Determine the [X, Y] coordinate at the center of the cell enclosing the given text.  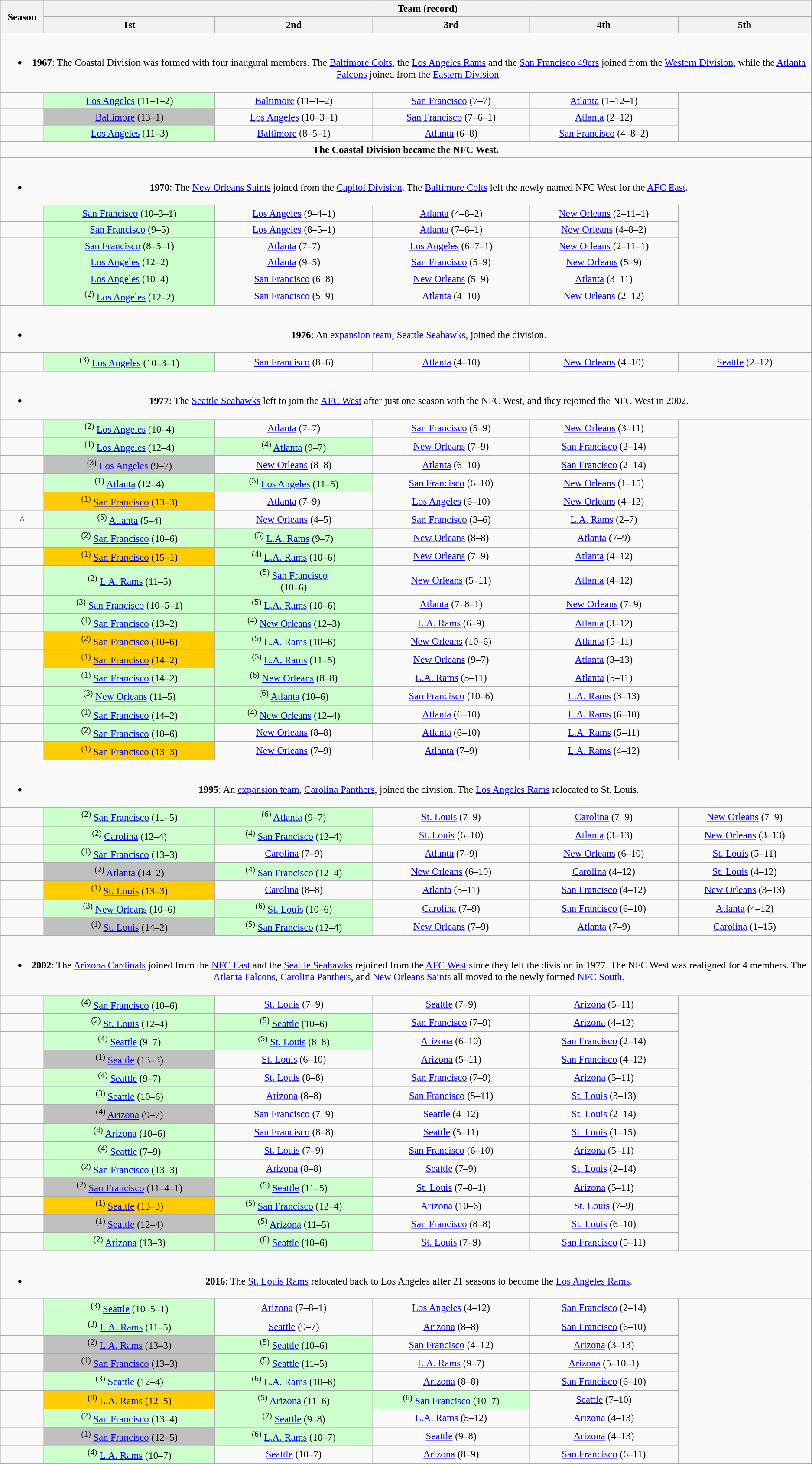
(1) San Francisco (13–2) [129, 623]
5th [744, 25]
Seattle (5–11) [451, 1132]
(5) St. Louis (8–8) [294, 1041]
Los Angeles (11–1–2) [129, 101]
^ [23, 519]
Baltimore (8–5–1) [294, 133]
(6) Seattle (10–6) [294, 1242]
L.A. Rams (5–12) [451, 1418]
San Francisco (7–7) [451, 101]
3rd [451, 25]
Los Angeles (6–10) [451, 501]
(3) Los Angeles (9–7) [129, 465]
San Francisco (7–6–1) [451, 117]
L.A. Rams (4–12) [604, 751]
Los Angeles (9–4–1) [294, 214]
Los Angeles (11–3) [129, 133]
(3) New Orleans (10–6) [129, 908]
Arizona (10–6) [451, 1206]
(6) St. Louis (10–6) [294, 908]
New Orleans (1–15) [604, 483]
Carolina (1–15) [744, 926]
(4) L.A. Rams (10–6) [294, 556]
2nd [294, 25]
L.A. Rams (6–10) [604, 714]
L.A. Rams (2–7) [604, 519]
New Orleans (5–11) [451, 580]
New Orleans (9–7) [451, 659]
Seattle (2–12) [744, 362]
(1) San Francisco (15–1) [129, 556]
Atlanta (7–8–1) [451, 604]
(4) Seattle (7–9) [129, 1151]
Atlanta (2–12) [604, 117]
The Coastal Division became the NFC West. [406, 150]
(7) Seattle (9–8) [294, 1418]
(4) Atlanta (9–7) [294, 447]
(1) Atlanta (12–4) [129, 483]
Los Angeles (6–7–1) [451, 246]
Seattle (7–10) [604, 1399]
(2) St. Louis (12–4) [129, 1023]
San Francisco (10–6) [451, 696]
Atlanta (1–12–1) [604, 101]
(2) Los Angeles (10–4) [129, 428]
(6) Atlanta (9–7) [294, 817]
(4) New Orleans (12–4) [294, 714]
(5) Los Angeles (11–5) [294, 483]
San Francisco (6–8) [294, 279]
San Francisco (6–11) [604, 1454]
(4) L.A. Rams (10–7) [129, 1454]
Season [23, 16]
L.A. Rams (3–13) [604, 696]
(2) San Francisco (11–4–1) [129, 1187]
Seattle (9–7) [294, 1326]
(2) L.A. Rams (13–3) [129, 1345]
(1) St. Louis (14–2) [129, 926]
San Francisco (10–3–1) [129, 214]
(3) Seattle (10–6) [129, 1096]
(5) L.A. Rams (11–5) [294, 659]
Los Angeles (10–3–1) [294, 117]
New Orleans (10–6) [451, 641]
(3) L.A. Rams (11–5) [129, 1326]
San Francisco (8–6) [294, 362]
(2) Los Angeles (12–2) [129, 296]
New Orleans (4–10) [604, 362]
Seattle (4–12) [451, 1114]
(5) Arizona (11–6) [294, 1399]
(2) Arizona (13–3) [129, 1242]
Atlanta (6–8) [451, 133]
1970: The New Orleans Saints joined from the Capitol Division. The Baltimore Colts left the newly named NFC West for the AFC East. [406, 182]
(1) Los Angeles (12–4) [129, 447]
4th [604, 25]
(6) New Orleans (8–8) [294, 678]
Seattle (9–8) [451, 1436]
(6) Atlanta (10–6) [294, 696]
(1) Seattle (12–4) [129, 1224]
1st [129, 25]
Arizona (6–10) [451, 1041]
Arizona (3–13) [604, 1345]
Seattle (10–7) [294, 1454]
San Francisco (9–5) [129, 230]
Atlanta (7–6–1) [451, 230]
San Francisco (8–5–1) [129, 246]
Team (record) [427, 9]
St. Louis (1–15) [604, 1132]
(2) San Francisco (11–5) [129, 817]
(3) Seattle (10–5–1) [129, 1308]
(3) Seattle (12–4) [129, 1381]
St. Louis (8–8) [294, 1077]
1976: An expansion team, Seattle Seahawks, joined the division. [406, 329]
St. Louis (7–8–1) [451, 1187]
(5) Atlanta (5–4) [129, 519]
Atlanta (9–5) [294, 263]
L.A. Rams (6–9) [451, 623]
(6) L.A. Rams (10–7) [294, 1436]
Arizona (7–8–1) [294, 1308]
(4) San Francisco (10–6) [129, 1004]
2016: The St. Louis Rams relocated back to Los Angeles after 21 seasons to become the Los Angeles Rams. [406, 1275]
Los Angeles (4–12) [451, 1308]
1995: An expansion team, Carolina Panthers, joined the division. The Los Angeles Rams relocated to St. Louis. [406, 784]
(3) New Orleans (11–5) [129, 696]
Atlanta (3–12) [604, 623]
(5) San Francisco(10–6) [294, 580]
New Orleans (4–8–2) [604, 230]
St. Louis (4–12) [744, 872]
(1) San Francisco (12–5) [129, 1436]
Arizona (8–9) [451, 1454]
(3) Los Angeles (10–3–1) [129, 362]
Los Angeles (8–5–1) [294, 230]
New Orleans (2–12) [604, 296]
(2) San Francisco (13–3) [129, 1169]
(2) San Francisco (13–4) [129, 1418]
Atlanta (4–8–2) [451, 214]
Atlanta (3–11) [604, 279]
Baltimore (11–1–2) [294, 101]
New Orleans (4–12) [604, 501]
(6) San Francisco (10–7) [451, 1399]
(1) St. Louis (13–3) [129, 890]
(3) San Francisco (10–5–1) [129, 604]
(4) Arizona (9–7) [129, 1114]
(2) Atlanta (14–2) [129, 872]
(6) L.A. Rams (10–6) [294, 1381]
New Orleans (3–11) [604, 428]
1977: The Seattle Seahawks left to join the AFC West after just one season with the NFC West, and they rejoined the NFC West in 2002. [406, 395]
Carolina (8–8) [294, 890]
(4) Arizona (10–6) [129, 1132]
(4) New Orleans (12–3) [294, 623]
(2) Carolina (12–4) [129, 835]
Los Angeles (12–2) [129, 263]
L.A. Rams (9–7) [451, 1363]
San Francisco (4–8–2) [604, 133]
St. Louis (3–13) [604, 1096]
New Orleans (4–5) [294, 519]
Los Angeles (10–4) [129, 279]
(4) L.A. Rams (12–5) [129, 1399]
(5) Arizona (11–5) [294, 1224]
Arizona (4–12) [604, 1023]
(5) L.A. Rams (9–7) [294, 538]
Arizona (5–10–1) [604, 1363]
Baltimore (13–1) [129, 117]
St. Louis (5–11) [744, 853]
San Francisco (3–6) [451, 519]
(2) L.A. Rams (11–5) [129, 580]
Carolina (4–12) [604, 872]
